Detect which cell encompasses the target text, then output its [x, y] center coordinate. 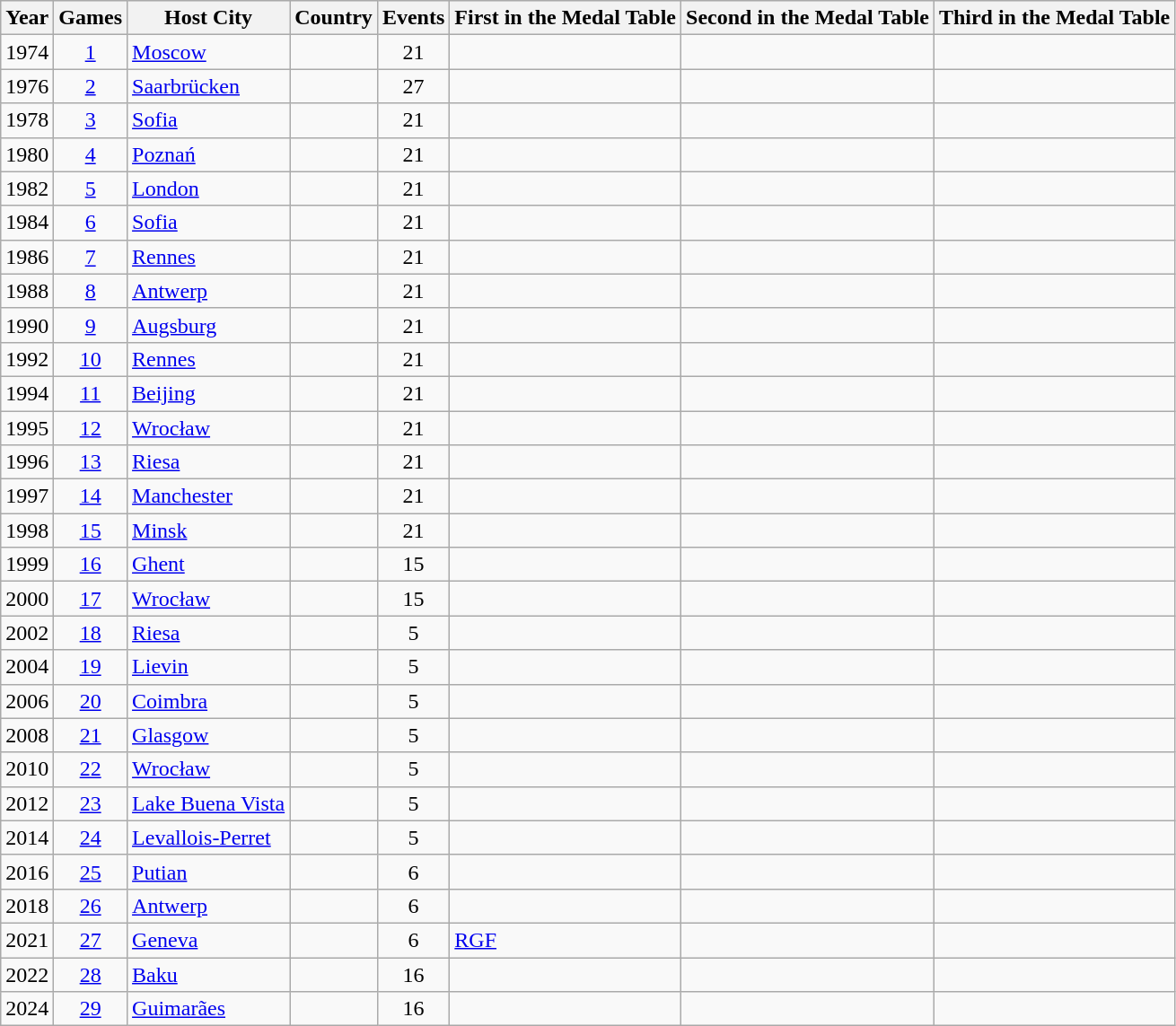
Events [413, 18]
19 [91, 667]
1976 [27, 86]
10 [91, 359]
18 [91, 633]
London [208, 189]
2016 [27, 872]
1 [91, 52]
2024 [27, 1009]
8 [91, 291]
1978 [27, 120]
1998 [27, 531]
25 [91, 872]
2010 [27, 769]
Baku [208, 974]
2012 [27, 803]
23 [91, 803]
1984 [27, 223]
11 [91, 393]
2004 [27, 667]
Second in the Medal Table [808, 18]
1994 [27, 393]
2014 [27, 837]
Geneva [208, 940]
2006 [27, 701]
2000 [27, 599]
1996 [27, 462]
Third in the Medal Table [1054, 18]
7 [91, 257]
Country [334, 18]
14 [91, 496]
Manchester [208, 496]
Glasgow [208, 735]
22 [91, 769]
Moscow [208, 52]
12 [91, 428]
Levallois-Perret [208, 837]
29 [91, 1009]
3 [91, 120]
24 [91, 837]
1990 [27, 325]
1992 [27, 359]
2021 [27, 940]
1997 [27, 496]
1980 [27, 154]
1982 [27, 189]
First in the Medal Table [566, 18]
Poznań [208, 154]
Lievin [208, 667]
Host City [208, 18]
Minsk [208, 531]
13 [91, 462]
Putian [208, 872]
2018 [27, 906]
2 [91, 86]
Year [27, 18]
28 [91, 974]
2008 [27, 735]
1988 [27, 291]
2002 [27, 633]
Guimarães [208, 1009]
1986 [27, 257]
17 [91, 599]
4 [91, 154]
Augsburg [208, 325]
20 [91, 701]
1995 [27, 428]
Games [91, 18]
1974 [27, 52]
2022 [27, 974]
9 [91, 325]
Beijing [208, 393]
Coimbra [208, 701]
RGF [566, 940]
Lake Buena Vista [208, 803]
Ghent [208, 565]
Saarbrücken [208, 86]
26 [91, 906]
1999 [27, 565]
